Return (X, Y) of the center of cell containing provided text 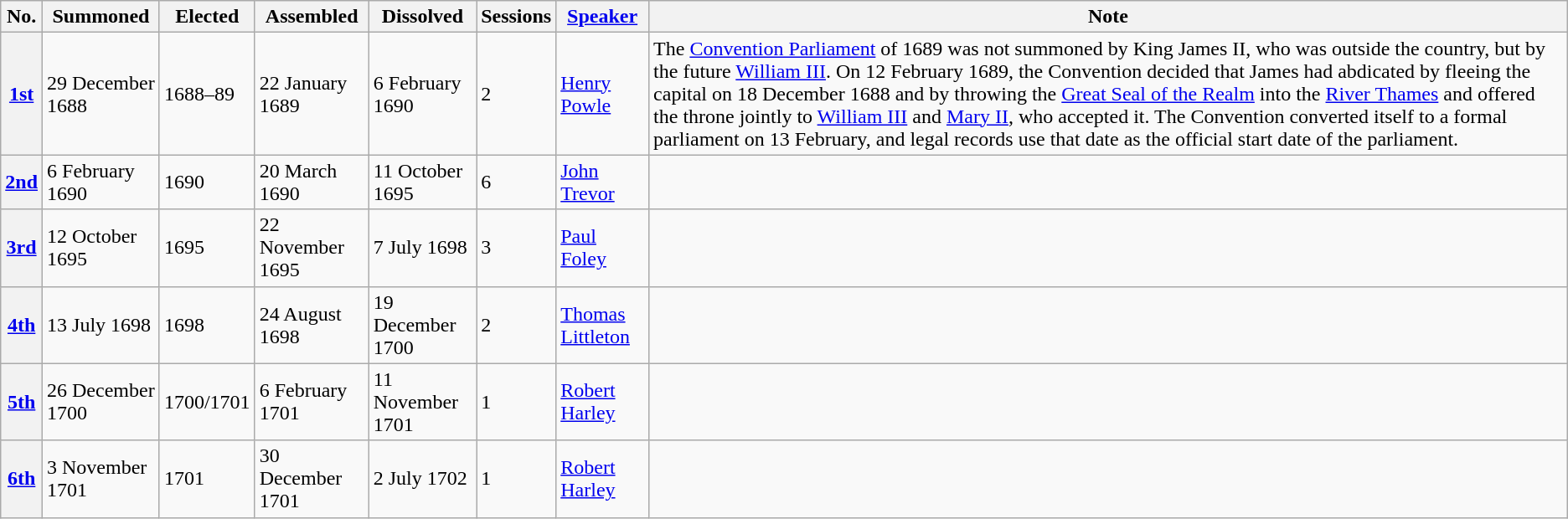
5th (22, 402)
26 December 1700 (101, 402)
3rd (22, 248)
12 October 1695 (101, 248)
22 January 1689 (312, 94)
7 July 1698 (422, 248)
29 December 1688 (101, 94)
3 November 1701 (101, 479)
Summoned (101, 17)
Speaker (603, 17)
11 November 1701 (422, 402)
Dissolved (422, 17)
John Trevor (603, 182)
Paul Foley (603, 248)
1701 (207, 479)
2nd (22, 182)
24 August 1698 (312, 325)
4th (22, 325)
22 November 1695 (312, 248)
1690 (207, 182)
19 December 1700 (422, 325)
1695 (207, 248)
6th (22, 479)
Henry Powle (603, 94)
6 (516, 182)
Sessions (516, 17)
Elected (207, 17)
Thomas Littleton (603, 325)
13 July 1698 (101, 325)
20 March 1690 (312, 182)
No. (22, 17)
3 (516, 248)
1698 (207, 325)
Assembled (312, 17)
Note (1109, 17)
11 October 1695 (422, 182)
1700/1701 (207, 402)
6 February 1701 (312, 402)
1688–89 (207, 94)
2 July 1702 (422, 479)
30 December 1701 (312, 479)
1st (22, 94)
